Scan for the cell matching the given text and deliver its [x, y] coordinate at center. 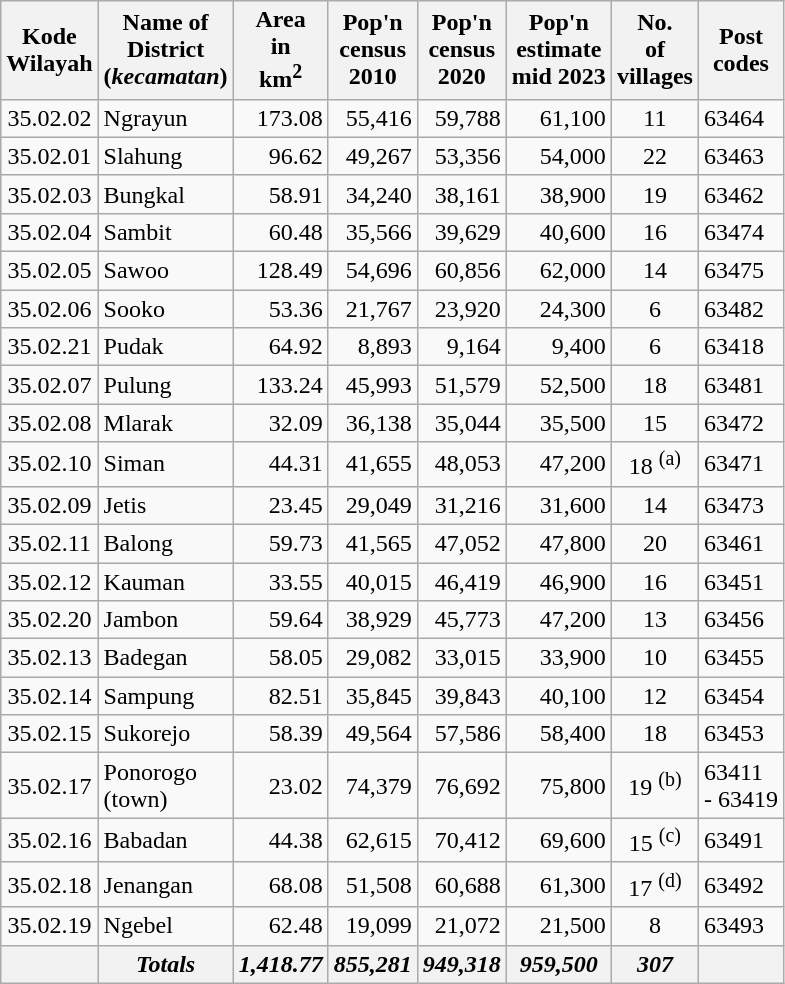
21,072 [462, 926]
Pop'ncensus2010 [372, 50]
63461 [740, 543]
12 [654, 696]
74,379 [372, 786]
Bungkal [166, 194]
Balong [166, 543]
35.02.17 [50, 786]
57,586 [462, 734]
35.02.11 [50, 543]
Ngrayun [166, 118]
29,049 [372, 505]
60,688 [462, 884]
45,993 [372, 385]
59.64 [280, 620]
53,356 [462, 156]
55,416 [372, 118]
133.24 [280, 385]
63456 [740, 620]
59,788 [462, 118]
61,100 [558, 118]
949,318 [462, 964]
54,696 [372, 271]
1,418.77 [280, 964]
Kauman [166, 582]
82.51 [280, 696]
63475 [740, 271]
Sooko [166, 309]
35.02.14 [50, 696]
15 (c) [654, 840]
35,845 [372, 696]
68.08 [280, 884]
63492 [740, 884]
Totals [166, 964]
Slahung [166, 156]
Jenangan [166, 884]
Name ofDistrict(kecamatan) [166, 50]
47,052 [462, 543]
62.48 [280, 926]
Badegan [166, 658]
53.36 [280, 309]
63454 [740, 696]
35.02.10 [50, 464]
60,856 [462, 271]
63455 [740, 658]
15 [654, 423]
No.ofvillages [654, 50]
63418 [740, 347]
18 (a) [654, 464]
23,920 [462, 309]
38,161 [462, 194]
35.02.02 [50, 118]
Jambon [166, 620]
75,800 [558, 786]
Sambit [166, 232]
46,419 [462, 582]
69,600 [558, 840]
35.02.13 [50, 658]
62,615 [372, 840]
32.09 [280, 423]
63471 [740, 464]
Postcodes [740, 50]
96.62 [280, 156]
60.48 [280, 232]
49,267 [372, 156]
11 [654, 118]
Siman [166, 464]
70,412 [462, 840]
307 [654, 964]
Ponorogo (town) [166, 786]
63491 [740, 840]
Mlarak [166, 423]
36,138 [372, 423]
Pop'ncensus2020 [462, 50]
19 (b) [654, 786]
63472 [740, 423]
24,300 [558, 309]
63411- 63419 [740, 786]
38,900 [558, 194]
59.73 [280, 543]
54,000 [558, 156]
63451 [740, 582]
19 [654, 194]
40,600 [558, 232]
19,099 [372, 926]
31,216 [462, 505]
35.02.05 [50, 271]
47,800 [558, 543]
35.02.19 [50, 926]
51,579 [462, 385]
8,893 [372, 347]
39,843 [462, 696]
63473 [740, 505]
20 [654, 543]
38,929 [372, 620]
17 (d) [654, 884]
41,655 [372, 464]
128.49 [280, 271]
35.02.09 [50, 505]
35.02.07 [50, 385]
Sukorejo [166, 734]
35.02.01 [50, 156]
21,500 [558, 926]
63462 [740, 194]
39,629 [462, 232]
35.02.04 [50, 232]
31,600 [558, 505]
Pudak [166, 347]
Sawoo [166, 271]
Pulung [166, 385]
9,164 [462, 347]
58.91 [280, 194]
23.02 [280, 786]
9,400 [558, 347]
46,900 [558, 582]
63453 [740, 734]
40,100 [558, 696]
35,566 [372, 232]
855,281 [372, 964]
40,015 [372, 582]
35.02.08 [50, 423]
21,767 [372, 309]
35.02.03 [50, 194]
58.05 [280, 658]
959,500 [558, 964]
35.02.18 [50, 884]
35.02.06 [50, 309]
22 [654, 156]
76,692 [462, 786]
63493 [740, 926]
35.02.20 [50, 620]
29,082 [372, 658]
173.08 [280, 118]
61,300 [558, 884]
44.31 [280, 464]
58.39 [280, 734]
35.02.12 [50, 582]
35.02.21 [50, 347]
63464 [740, 118]
33.55 [280, 582]
13 [654, 620]
63463 [740, 156]
52,500 [558, 385]
33,900 [558, 658]
34,240 [372, 194]
35,500 [558, 423]
Jetis [166, 505]
58,400 [558, 734]
Babadan [166, 840]
Kode Wilayah [50, 50]
Ngebel [166, 926]
62,000 [558, 271]
35.02.15 [50, 734]
44.38 [280, 840]
63482 [740, 309]
64.92 [280, 347]
41,565 [372, 543]
Sampung [166, 696]
Pop'nestimatemid 2023 [558, 50]
49,564 [372, 734]
33,015 [462, 658]
51,508 [372, 884]
35,044 [462, 423]
63481 [740, 385]
48,053 [462, 464]
10 [654, 658]
8 [654, 926]
23.45 [280, 505]
Area in km2 [280, 50]
45,773 [462, 620]
63474 [740, 232]
35.02.16 [50, 840]
